Provide the (X, Y) coordinate of the cell's center where the given text is located.  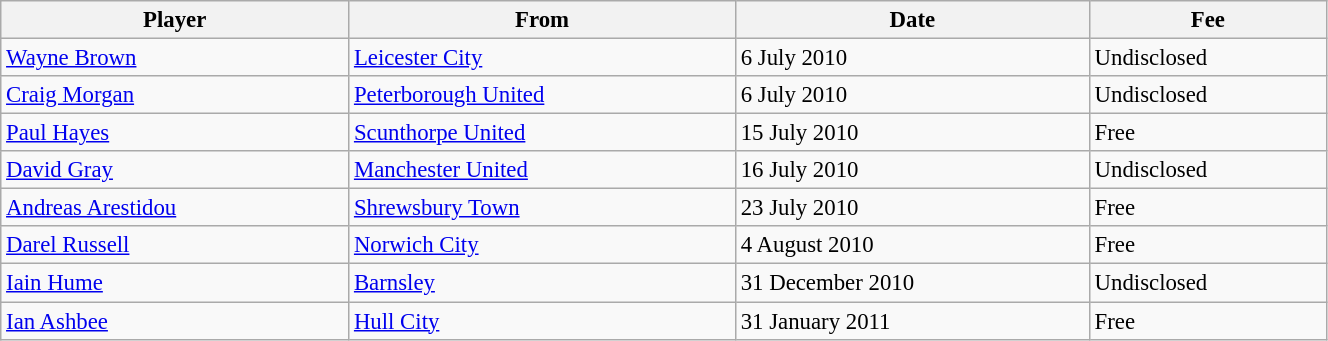
Fee (1208, 20)
Leicester City (542, 58)
23 July 2010 (912, 208)
4 August 2010 (912, 245)
Andreas Arestidou (175, 208)
Darel Russell (175, 245)
Shrewsbury Town (542, 208)
Manchester United (542, 170)
From (542, 20)
Barnsley (542, 283)
Player (175, 20)
Iain Hume (175, 283)
31 January 2011 (912, 321)
Scunthorpe United (542, 133)
David Gray (175, 170)
Date (912, 20)
Hull City (542, 321)
Norwich City (542, 245)
16 July 2010 (912, 170)
Paul Hayes (175, 133)
Peterborough United (542, 95)
Wayne Brown (175, 58)
15 July 2010 (912, 133)
Ian Ashbee (175, 321)
31 December 2010 (912, 283)
Craig Morgan (175, 95)
